Pinpoint the cell where the given text exists, returning its (x, y) midpoint coordinate. 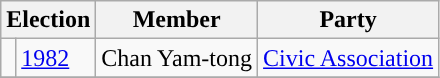
Member (177, 20)
Chan Yam-tong (177, 58)
Civic Association (348, 58)
1982 (56, 58)
Election (48, 20)
Party (348, 20)
